Pinpoint the cell where the given text exists, returning its (X, Y) midpoint coordinate. 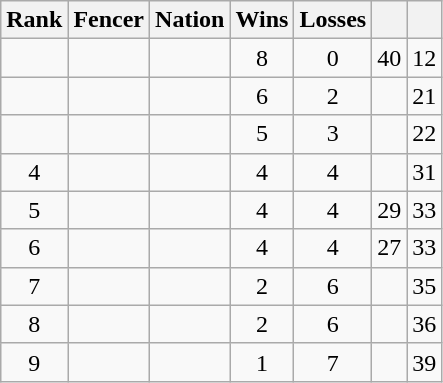
1 (262, 362)
Wins (262, 20)
31 (424, 172)
9 (34, 362)
0 (333, 58)
40 (390, 58)
Rank (34, 20)
27 (390, 248)
Losses (333, 20)
35 (424, 286)
Fencer (109, 20)
3 (333, 134)
22 (424, 134)
12 (424, 58)
39 (424, 362)
Nation (190, 20)
21 (424, 96)
29 (390, 210)
36 (424, 324)
